Provide the (x, y) coordinate of the cell's center where the given text is located.  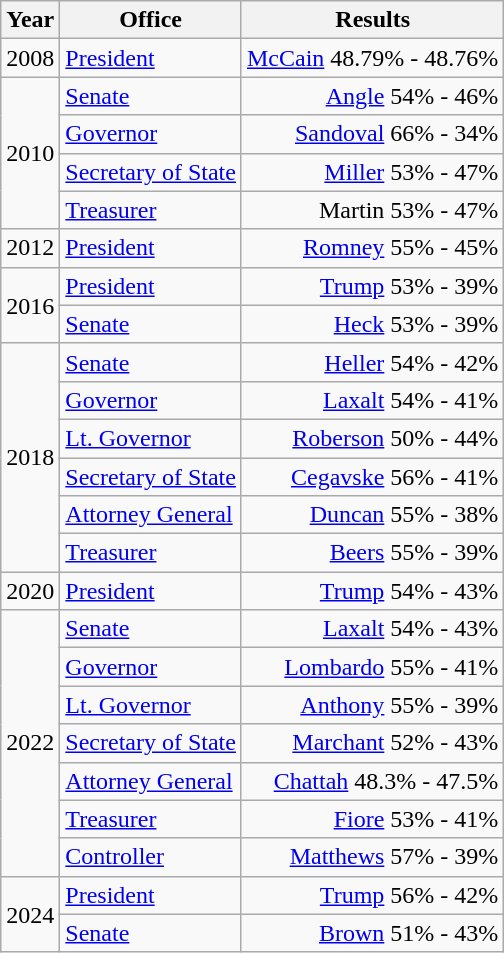
Angle 54% - 46% (372, 96)
2018 (30, 457)
Brown 51% - 43% (372, 933)
2012 (30, 248)
Duncan 55% - 38% (372, 515)
2008 (30, 58)
Beers 55% - 39% (372, 553)
Heller 54% - 42% (372, 362)
Cegavske 56% - 41% (372, 477)
Results (372, 20)
Miller 53% - 47% (372, 172)
Anthony 55% - 39% (372, 705)
Marchant 52% - 43% (372, 743)
Sandoval 66% - 34% (372, 134)
Heck 53% - 39% (372, 324)
McCain 48.79% - 48.76% (372, 58)
2022 (30, 743)
Roberson 50% - 44% (372, 438)
Office (151, 20)
2016 (30, 305)
Trump 56% - 42% (372, 895)
2010 (30, 153)
Romney 55% - 45% (372, 248)
Trump 53% - 39% (372, 286)
Trump 54% - 43% (372, 591)
Lombardo 55% - 41% (372, 667)
Laxalt 54% - 41% (372, 400)
2024 (30, 914)
Fiore 53% - 41% (372, 819)
Matthews 57% - 39% (372, 857)
2020 (30, 591)
Year (30, 20)
Laxalt 54% - 43% (372, 629)
Controller (151, 857)
Martin 53% - 47% (372, 210)
Chattah 48.3% - 47.5% (372, 781)
